Identify which cell holds the provided text, then report its (X, Y) central coordinate. 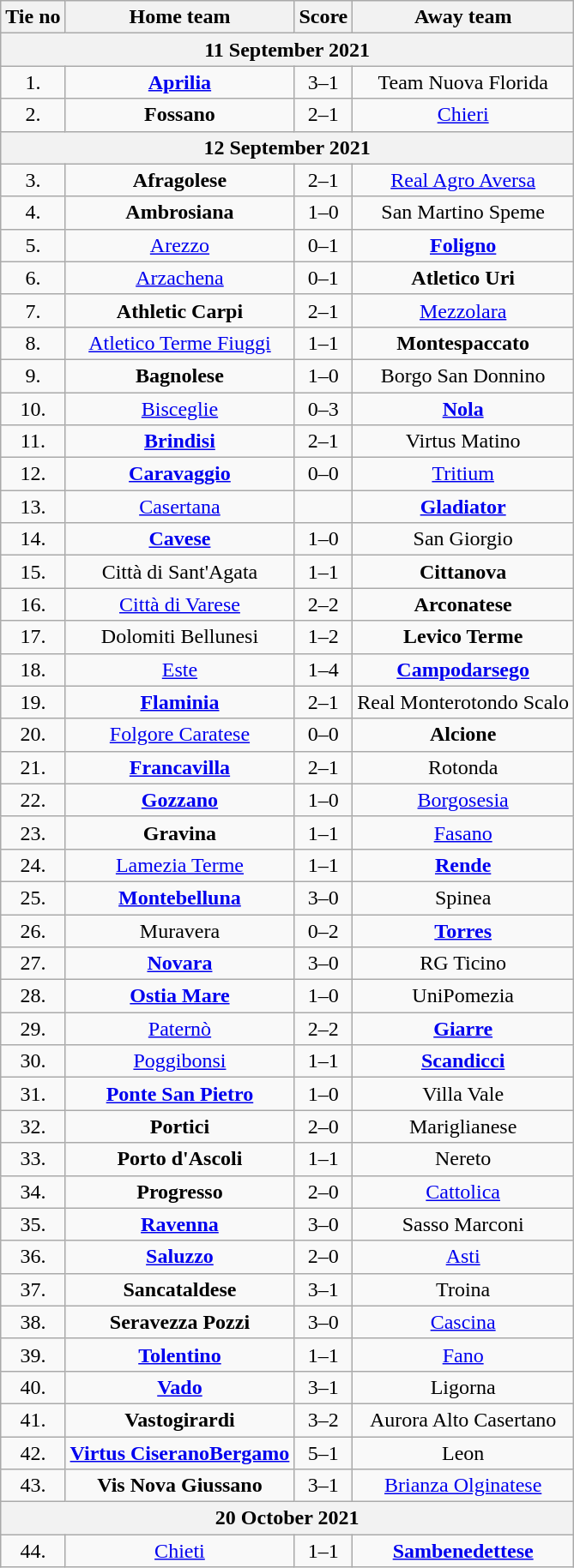
0–3 (323, 409)
Caravaggio (180, 474)
8. (33, 343)
Bisceglie (180, 409)
1–2 (323, 637)
RG Ticino (463, 964)
34. (33, 1192)
Ambrosiana (180, 213)
Città di Sant'Agata (180, 572)
13. (33, 507)
27. (33, 964)
Bagnolese (180, 375)
Sasso Marconi (463, 1224)
7. (33, 310)
Villa Vale (463, 1094)
5–1 (323, 1453)
Ravenna (180, 1224)
Campodarsego (463, 670)
Gladiator (463, 507)
18. (33, 670)
Brianza Olginatese (463, 1486)
1–4 (323, 670)
12 September 2021 (287, 147)
Troina (463, 1289)
Asti (463, 1257)
Montespaccato (463, 343)
Real Monterotondo Scalo (463, 702)
Nereto (463, 1159)
14. (33, 539)
Alcione (463, 735)
Cattolica (463, 1192)
Virtus CiseranoBergamo (180, 1453)
Sancataldese (180, 1289)
Ponte San Pietro (180, 1094)
San Giorgio (463, 539)
Fasano (463, 832)
Muravera (180, 930)
Real Agro Aversa (463, 180)
16. (33, 604)
41. (33, 1420)
Arezzo (180, 245)
6. (33, 278)
4. (33, 213)
31. (33, 1094)
Aurora Alto Casertano (463, 1420)
Gravina (180, 832)
Flaminia (180, 702)
Vis Nova Giussano (180, 1486)
Foligno (463, 245)
20. (33, 735)
Home team (180, 17)
Casertana (180, 507)
42. (33, 1453)
5. (33, 245)
Portici (180, 1126)
Arzachena (180, 278)
San Martino Speme (463, 213)
Mezzolara (463, 310)
2. (33, 115)
39. (33, 1355)
Levico Terme (463, 637)
17. (33, 637)
Progresso (180, 1192)
Nola (463, 409)
Montebelluna (180, 898)
Folgore Caratese (180, 735)
Giarre (463, 1029)
Ligorna (463, 1387)
Dolomiti Bellunesi (180, 637)
38. (33, 1322)
Rotonda (463, 767)
Ostia Mare (180, 996)
26. (33, 930)
Afragolese (180, 180)
11. (33, 442)
Scandicci (463, 1061)
12. (33, 474)
Athletic Carpi (180, 310)
Francavilla (180, 767)
36. (33, 1257)
Este (180, 670)
Tie no (33, 17)
Fano (463, 1355)
Score (323, 17)
0–2 (323, 930)
11 September 2021 (287, 50)
33. (33, 1159)
Rende (463, 865)
Borgo San Donnino (463, 375)
Torres (463, 930)
Tritium (463, 474)
35. (33, 1224)
Vado (180, 1387)
Cavese (180, 539)
Virtus Matino (463, 442)
10. (33, 409)
32. (33, 1126)
40. (33, 1387)
25. (33, 898)
24. (33, 865)
19. (33, 702)
Brindisi (180, 442)
23. (33, 832)
15. (33, 572)
Aprilia (180, 82)
Away team (463, 17)
Novara (180, 964)
Chieri (463, 115)
Cittanova (463, 572)
Sambenedettese (463, 1551)
Arconatese (463, 604)
UniPomezia (463, 996)
43. (33, 1486)
Leon (463, 1453)
20 October 2021 (287, 1518)
30. (33, 1061)
Borgosesia (463, 800)
Poggibonsi (180, 1061)
Gozzano (180, 800)
22. (33, 800)
28. (33, 996)
3–2 (323, 1420)
Paternò (180, 1029)
Mariglianese (463, 1126)
37. (33, 1289)
Vastogirardi (180, 1420)
Seravezza Pozzi (180, 1322)
Spinea (463, 898)
9. (33, 375)
1. (33, 82)
Fossano (180, 115)
Lamezia Terme (180, 865)
Saluzzo (180, 1257)
Atletico Uri (463, 278)
Città di Varese (180, 604)
Chieti (180, 1551)
Team Nuova Florida (463, 82)
21. (33, 767)
44. (33, 1551)
3. (33, 180)
Cascina (463, 1322)
Porto d'Ascoli (180, 1159)
Tolentino (180, 1355)
29. (33, 1029)
Atletico Terme Fiuggi (180, 343)
